Capture the cell that displays the provided text and extract its [x, y] central coordinate. 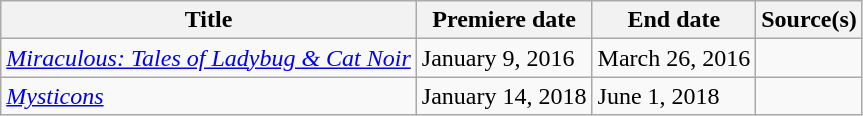
Premiere date [504, 20]
Miraculous: Tales of Ladybug & Cat Noir [209, 58]
Title [209, 20]
March 26, 2016 [674, 58]
January 14, 2018 [504, 96]
End date [674, 20]
Source(s) [810, 20]
Mysticons [209, 96]
June 1, 2018 [674, 96]
January 9, 2016 [504, 58]
